Capture the cell that displays the provided text and extract its [X, Y] central coordinate. 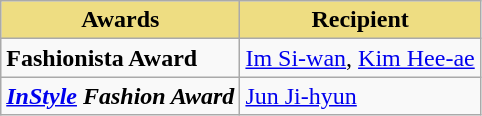
Jun Ji-hyun [360, 96]
Fashionista Award [120, 58]
InStyle Fashion Award [120, 96]
Awards [120, 20]
Im Si-wan, Kim Hee-ae [360, 58]
Recipient [360, 20]
